Search for the cell housing the specified text and yield its (X, Y) center coordinate. 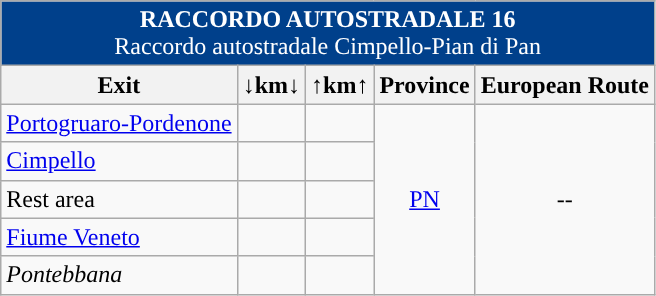
European Route (564, 85)
Exit (119, 85)
Pontebbana (119, 275)
PN (424, 199)
-- (564, 199)
↓km↓ (271, 85)
Portogruaro-Pordenone (119, 123)
Province (424, 85)
Fiume Veneto (119, 237)
Cimpello (119, 161)
RACCORDO AUTOSTRADALE 16Raccordo autostradale Cimpello-Pian di Pan (328, 34)
Rest area (119, 199)
↑km↑ (340, 85)
